Return the (x, y) coordinate for the center point of the cell that contains the specified text.  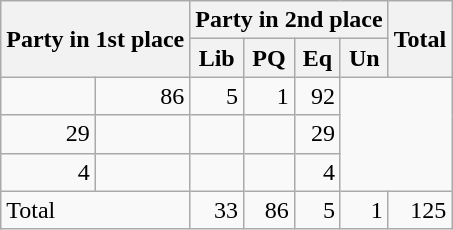
92 (317, 96)
Party in 1st place (96, 39)
125 (420, 210)
Eq (317, 58)
Un (364, 58)
Party in 2nd place (289, 20)
Lib (217, 58)
PQ (270, 58)
33 (217, 210)
